Capture the cell that displays the provided text and extract its [X, Y] central coordinate. 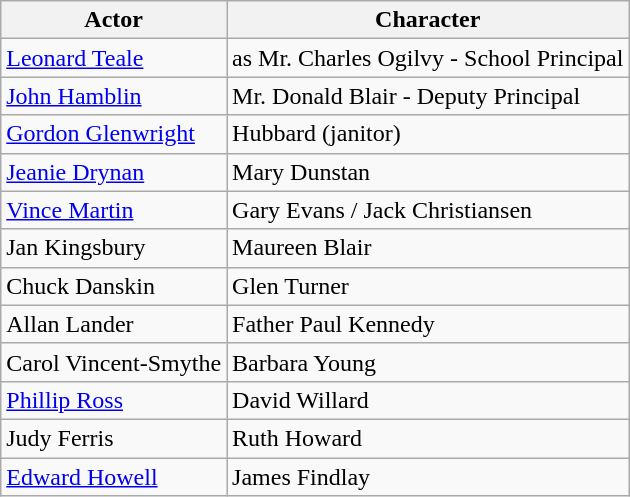
David Willard [428, 400]
as Mr. Charles Ogilvy - School Principal [428, 58]
Edward Howell [114, 477]
Jeanie Drynan [114, 172]
Carol Vincent-Smythe [114, 362]
Gary Evans / Jack Christiansen [428, 210]
Maureen Blair [428, 248]
Father Paul Kennedy [428, 324]
Barbara Young [428, 362]
Jan Kingsbury [114, 248]
Ruth Howard [428, 438]
Mary Dunstan [428, 172]
Glen Turner [428, 286]
Gordon Glenwright [114, 134]
Phillip Ross [114, 400]
Chuck Danskin [114, 286]
Actor [114, 20]
Character [428, 20]
John Hamblin [114, 96]
Hubbard (janitor) [428, 134]
Vince Martin [114, 210]
Judy Ferris [114, 438]
James Findlay [428, 477]
Allan Lander [114, 324]
Mr. Donald Blair - Deputy Principal [428, 96]
Leonard Teale [114, 58]
